Search for the cell housing the specified text and yield its [x, y] center coordinate. 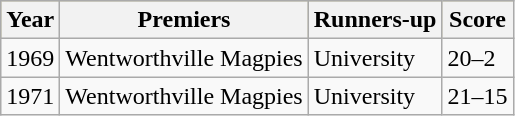
1969 [30, 58]
Year [30, 20]
Runners-up [375, 20]
1971 [30, 96]
Score [478, 20]
20–2 [478, 58]
21–15 [478, 96]
Premiers [184, 20]
